Locate the cell with the specified text and output its (X, Y) center coordinate. 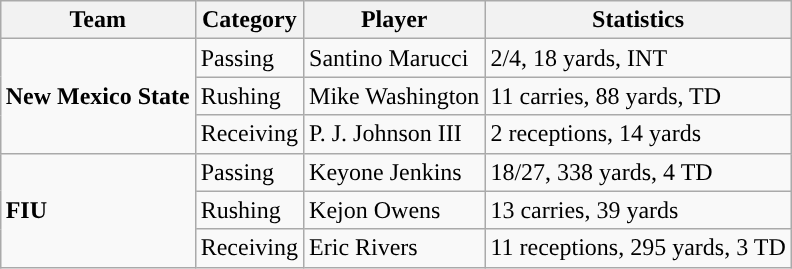
2 receptions, 14 yards (638, 134)
Category (249, 20)
13 carries, 39 yards (638, 210)
Mike Washington (394, 96)
Team (98, 20)
11 receptions, 295 yards, 3 TD (638, 248)
P. J. Johnson III (394, 134)
2/4, 18 yards, INT (638, 58)
Eric Rivers (394, 248)
18/27, 338 yards, 4 TD (638, 172)
Kejon Owens (394, 210)
Statistics (638, 20)
11 carries, 88 yards, TD (638, 96)
Santino Marucci (394, 58)
FIU (98, 210)
Keyone Jenkins (394, 172)
New Mexico State (98, 96)
Player (394, 20)
